Identify which cell holds the provided text, then report its [X, Y] central coordinate. 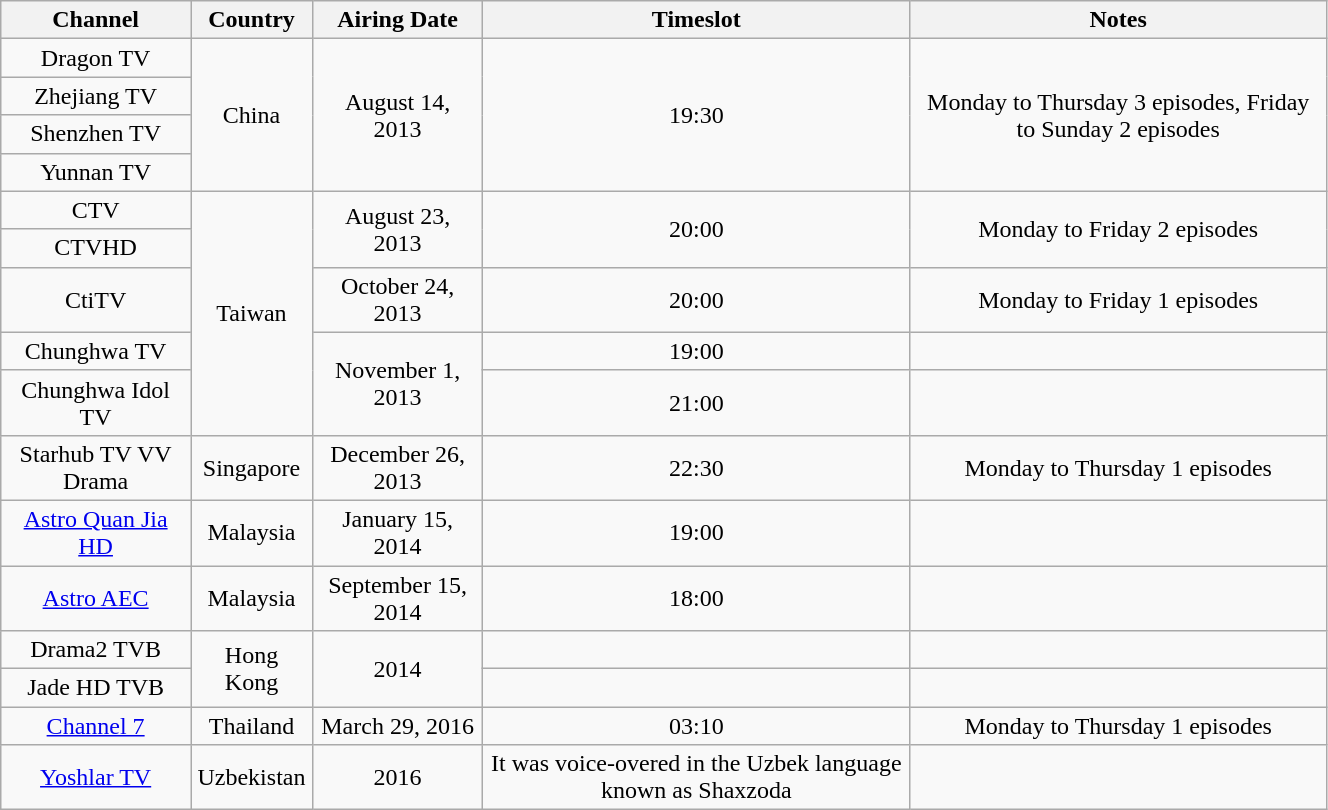
Notes [1118, 20]
Singapore [251, 468]
Zhejiang TV [96, 96]
21:00 [696, 402]
Timeslot [696, 20]
18:00 [696, 598]
January 15, 2014 [397, 532]
03:10 [696, 726]
CTVHD [96, 248]
Yoshlar TV [96, 778]
December 26, 2013 [397, 468]
Shenzhen TV [96, 134]
Channel [96, 20]
Monday to Friday 2 episodes [1118, 229]
Channel 7 [96, 726]
Astro Quan Jia HD [96, 532]
19:30 [696, 115]
2016 [397, 778]
August 23, 2013 [397, 229]
2014 [397, 669]
China [251, 115]
Chunghwa Idol TV [96, 402]
Country [251, 20]
Monday to Friday 1 episodes [1118, 300]
August 14, 2013 [397, 115]
Starhub TV VV Drama [96, 468]
Chunghwa TV [96, 351]
Jade HD TVB [96, 688]
Astro AEC [96, 598]
CtiTV [96, 300]
Uzbekistan [251, 778]
22:30 [696, 468]
Yunnan TV [96, 172]
Monday to Thursday 3 episodes, Friday to Sunday 2 episodes [1118, 115]
Dragon TV [96, 58]
Taiwan [251, 313]
CTV [96, 210]
September 15, 2014 [397, 598]
It was voice-overed in the Uzbek language known as Shaxzoda [696, 778]
March 29, 2016 [397, 726]
October 24, 2013 [397, 300]
Hong Kong [251, 669]
Airing Date [397, 20]
Thailand [251, 726]
November 1, 2013 [397, 384]
Drama2 TVB [96, 650]
